Capture the cell that displays the provided text and extract its (X, Y) central coordinate. 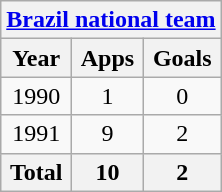
Total (36, 172)
9 (108, 134)
10 (108, 172)
1990 (36, 96)
Goals (182, 58)
1991 (36, 134)
Apps (108, 58)
0 (182, 96)
Brazil national team (111, 20)
Year (36, 58)
1 (108, 96)
